For the text-containing cell, return its midpoint in (X, Y) coordinate format. 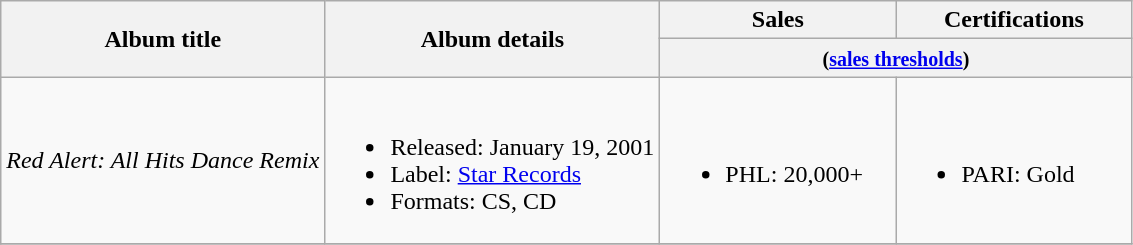
PARI: Gold (1014, 160)
Sales (778, 20)
Red Alert: All Hits Dance Remix (163, 160)
PHL: 20,000+ (778, 160)
Released: January 19, 2001Label: Star RecordsFormats: CS, CD (492, 160)
Certifications (1014, 20)
Album title (163, 39)
Album details (492, 39)
(sales thresholds) (896, 58)
